Find where the given text appears and provide that cell's center as (X, Y) coordinate. 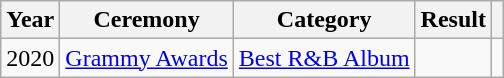
Result (453, 20)
Ceremony (147, 20)
Category (324, 20)
Best R&B Album (324, 58)
2020 (30, 58)
Year (30, 20)
Grammy Awards (147, 58)
